For the text-containing cell, return its midpoint in (x, y) coordinate format. 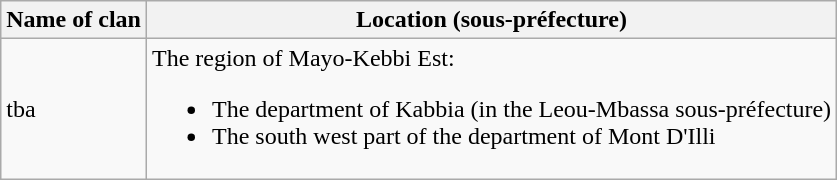
The region of Mayo-Kebbi Est:The department of Kabbia (in the Leou-Mbassa sous-préfecture)The south west part of the department of Mont D'Illi (491, 109)
tba (74, 109)
Name of clan (74, 20)
Location (sous-préfecture) (491, 20)
